Provide the [X, Y] coordinate of the cell's center where the given text is located.  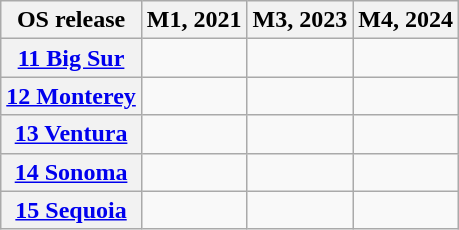
OS release [72, 20]
14 Sonoma [72, 172]
M3, 2023 [300, 20]
12 Monterey [72, 96]
M1, 2021 [194, 20]
M4, 2024 [406, 20]
11 Big Sur [72, 58]
13 Ventura [72, 134]
15 Sequoia [72, 210]
